Extract the [x, y] coordinate from the center of the cell holding the provided text.  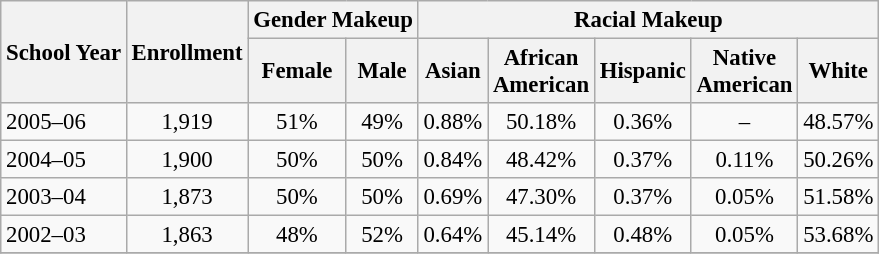
48.42% [542, 160]
0.88% [452, 122]
50.26% [838, 160]
0.64% [452, 235]
Female [297, 72]
49% [382, 122]
2003–04 [64, 197]
0.11% [744, 160]
0.48% [642, 235]
45.14% [542, 235]
0.69% [452, 197]
51.58% [838, 197]
2002–03 [64, 235]
Gender Makeup [333, 20]
1,863 [187, 235]
African American [542, 72]
51% [297, 122]
47.30% [542, 197]
School Year [64, 52]
Racial Makeup [648, 20]
Enrollment [187, 52]
1,873 [187, 197]
2004–05 [64, 160]
2005–06 [64, 122]
1,900 [187, 160]
0.84% [452, 160]
1,919 [187, 122]
52% [382, 235]
White [838, 72]
Asian [452, 72]
48.57% [838, 122]
53.68% [838, 235]
Native American [744, 72]
Male [382, 72]
– [744, 122]
50.18% [542, 122]
Hispanic [642, 72]
48% [297, 235]
0.36% [642, 122]
